For the text-containing cell, return its midpoint in (X, Y) coordinate format. 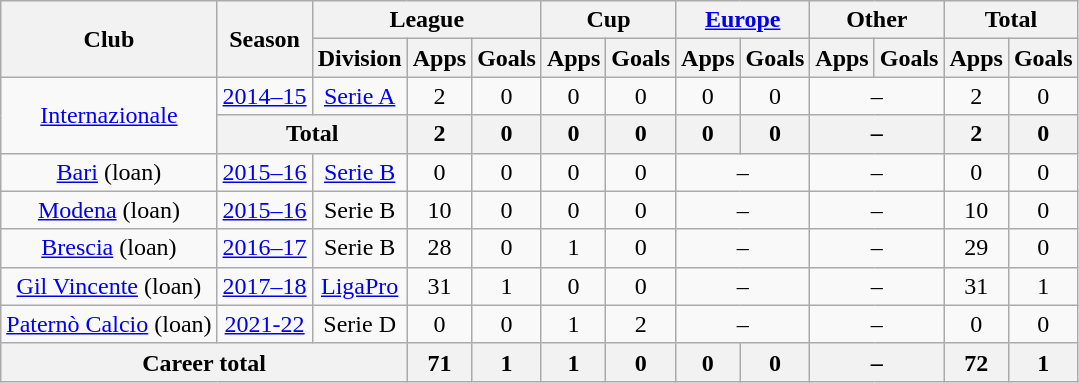
Club (109, 39)
2016–17 (264, 248)
Other (877, 20)
Gil Vincente (loan) (109, 286)
Bari (loan) (109, 172)
Serie D (360, 324)
Season (264, 39)
71 (439, 362)
72 (976, 362)
Internazionale (109, 115)
Modena (loan) (109, 210)
Career total (204, 362)
League (426, 20)
2021-22 (264, 324)
Cup (608, 20)
Brescia (loan) (109, 248)
Europe (743, 20)
LigaPro (360, 286)
Serie A (360, 96)
2017–18 (264, 286)
2014–15 (264, 96)
28 (439, 248)
29 (976, 248)
Division (360, 58)
Paternò Calcio (loan) (109, 324)
